Find where the given text appears and provide that cell's center as (X, Y) coordinate. 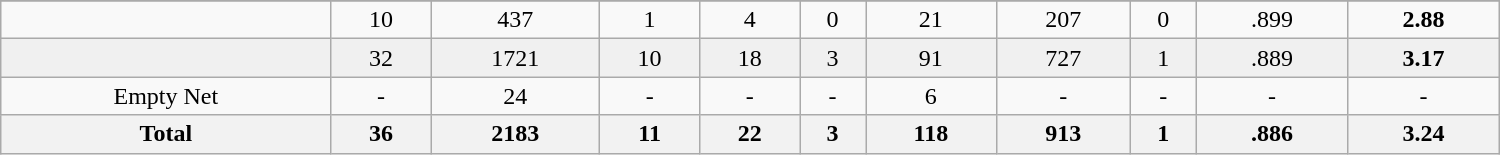
118 (932, 134)
91 (932, 58)
437 (516, 20)
21 (932, 20)
3.24 (1424, 134)
6 (932, 96)
24 (516, 96)
18 (750, 58)
2183 (516, 134)
2.88 (1424, 20)
.889 (1272, 58)
.886 (1272, 134)
1721 (516, 58)
4 (750, 20)
11 (650, 134)
.899 (1272, 20)
36 (381, 134)
3.17 (1424, 58)
22 (750, 134)
913 (1063, 134)
Total (166, 134)
Empty Net (166, 96)
727 (1063, 58)
207 (1063, 20)
32 (381, 58)
